Output the (x, y) coordinate of the center of the cell containing the given text.  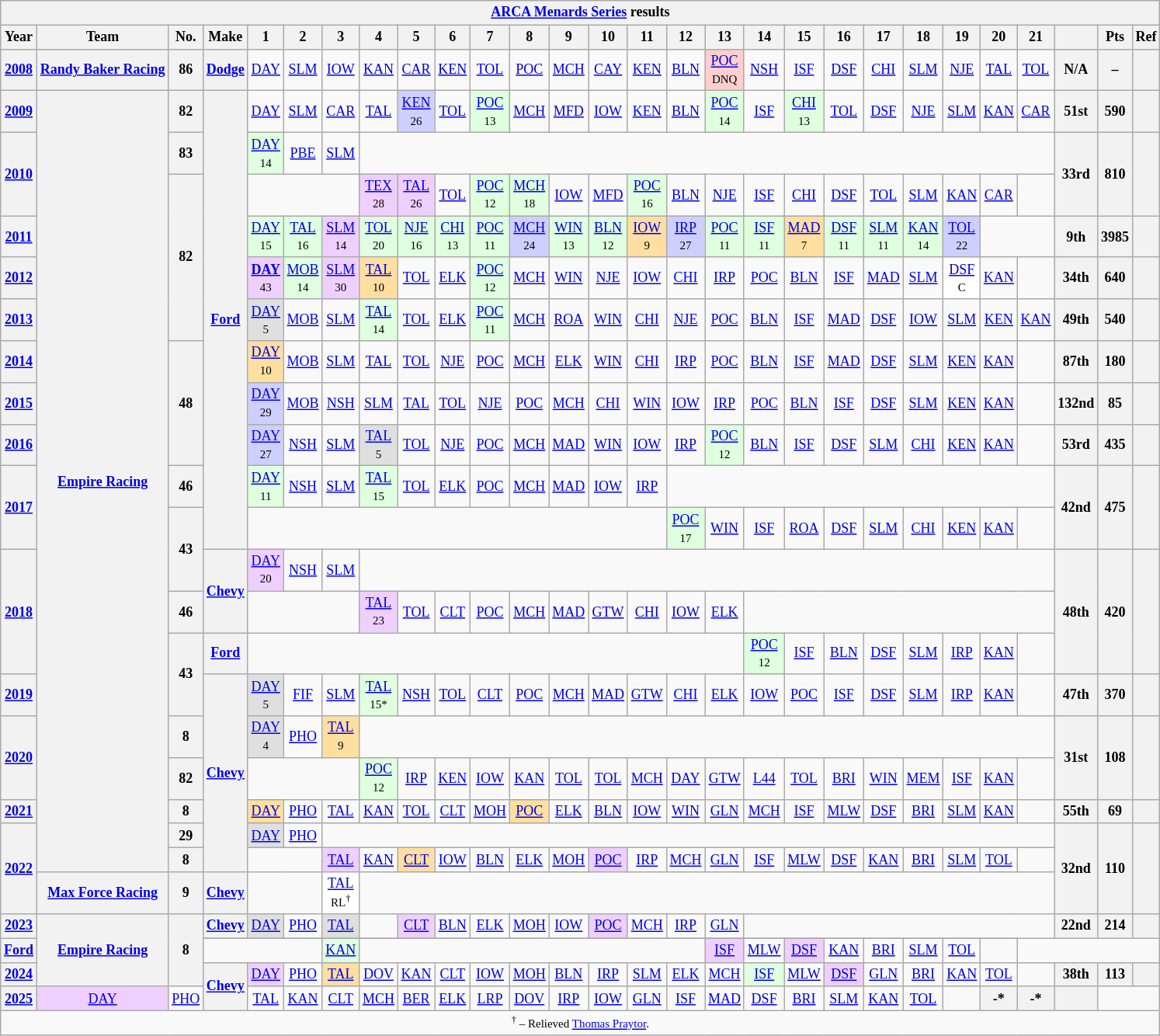
TAL15* (379, 695)
108 (1115, 758)
16 (843, 37)
2020 (19, 758)
L44 (764, 779)
31st (1076, 758)
540 (1115, 320)
No. (186, 37)
2016 (19, 445)
420 (1115, 612)
SLM30 (341, 278)
POC16 (647, 195)
2024 (19, 974)
DAY14 (266, 153)
† – Relieved Thomas Praytor. (581, 1024)
180 (1115, 362)
2015 (19, 403)
810 (1115, 174)
34th (1076, 278)
NJE16 (416, 237)
2025 (19, 999)
SLM14 (341, 237)
Make (226, 37)
2011 (19, 237)
69 (1115, 811)
7 (491, 37)
42nd (1076, 508)
Pts (1115, 37)
KEN26 (416, 112)
55th (1076, 811)
1 (266, 37)
110 (1115, 868)
TAL15 (379, 487)
POC14 (725, 112)
KAN14 (923, 237)
15 (804, 37)
51st (1076, 112)
BER (416, 999)
Max Force Racing (102, 893)
– (1115, 70)
TAL5 (379, 445)
47th (1076, 695)
DAY43 (266, 278)
214 (1115, 926)
2008 (19, 70)
PBE (303, 153)
POC13 (491, 112)
TAL16 (303, 237)
19 (962, 37)
IOW9 (647, 237)
87th (1076, 362)
CAY (609, 70)
ARCA Menards Series results (581, 12)
DAY4 (266, 737)
DAY29 (266, 403)
113 (1115, 974)
2022 (19, 868)
2014 (19, 362)
11 (647, 37)
Ref (1146, 37)
132nd (1076, 403)
TAL23 (379, 612)
Team (102, 37)
2021 (19, 811)
2010 (19, 174)
13 (725, 37)
370 (1115, 695)
38th (1076, 974)
2013 (19, 320)
475 (1115, 508)
DAY11 (266, 487)
MAD7 (804, 237)
MEM (923, 779)
IRP27 (686, 237)
4 (379, 37)
435 (1115, 445)
TAL26 (416, 195)
22nd (1076, 926)
32nd (1076, 868)
Dodge (226, 70)
49th (1076, 320)
DSF11 (843, 237)
POC17 (686, 528)
640 (1115, 278)
590 (1115, 112)
DAY15 (266, 237)
DAY10 (266, 362)
10 (609, 37)
2023 (19, 926)
20 (999, 37)
ISF11 (764, 237)
FIF (303, 695)
3985 (1115, 237)
2 (303, 37)
33rd (1076, 174)
2009 (19, 112)
48 (186, 404)
TAL10 (379, 278)
29 (186, 836)
86 (186, 70)
WIN13 (568, 237)
Year (19, 37)
N/A (1076, 70)
MOB14 (303, 278)
DAY27 (266, 445)
2012 (19, 278)
DAY20 (266, 570)
SLM11 (884, 237)
2017 (19, 508)
MCH18 (530, 195)
Randy Baker Racing (102, 70)
2019 (19, 695)
LRP (491, 999)
TAL9 (341, 737)
53rd (1076, 445)
5 (416, 37)
6 (453, 37)
14 (764, 37)
TOL22 (962, 237)
TEX28 (379, 195)
18 (923, 37)
TOL20 (379, 237)
12 (686, 37)
48th (1076, 612)
BLN12 (609, 237)
TALRL† (341, 893)
83 (186, 153)
TAL14 (379, 320)
17 (884, 37)
DSFC (962, 278)
85 (1115, 403)
21 (1036, 37)
2018 (19, 612)
POCDNQ (725, 70)
9th (1076, 237)
MCH24 (530, 237)
3 (341, 37)
